Find where the given text appears and provide that cell's center as (X, Y) coordinate. 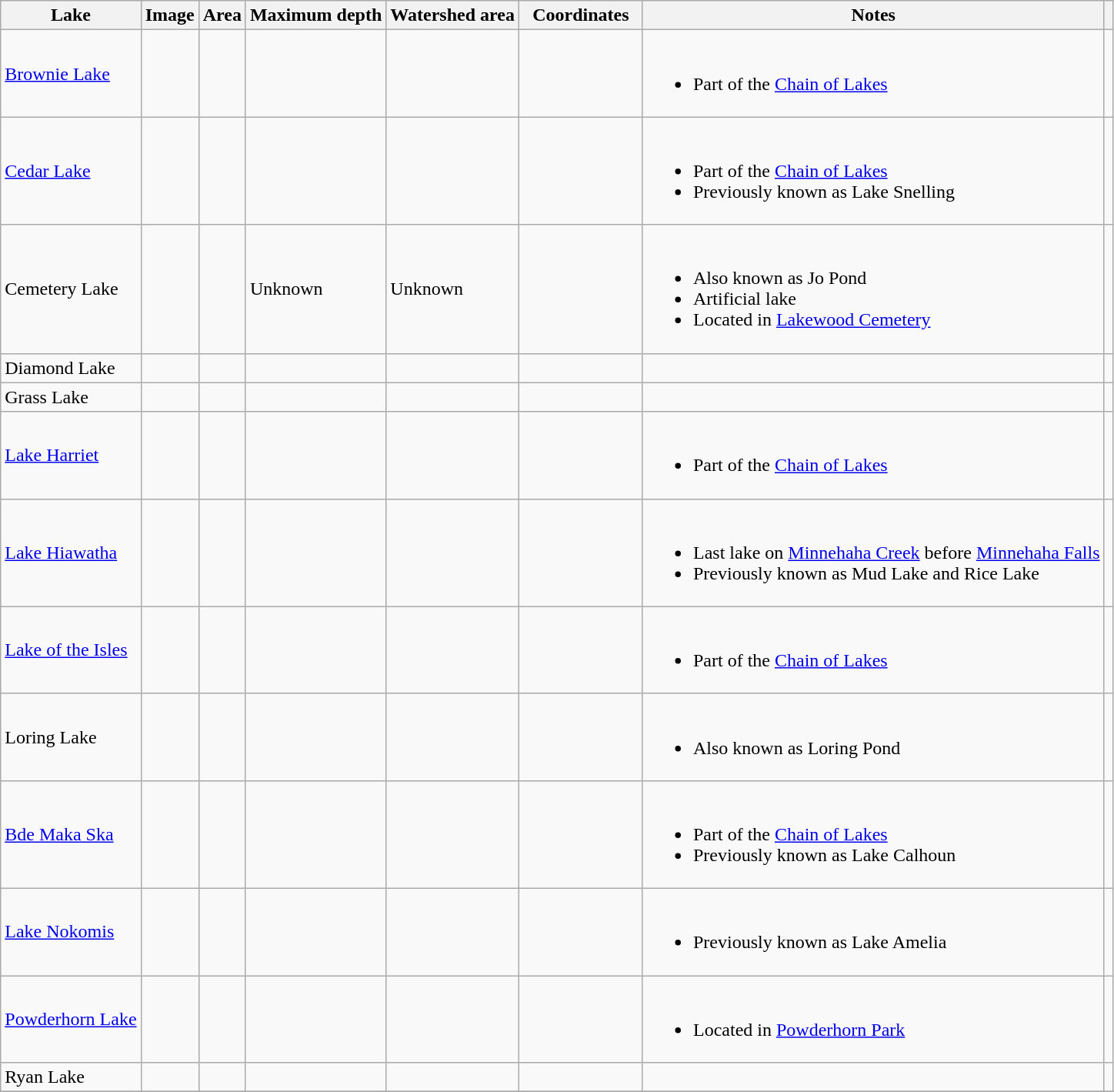
Lake Nokomis (71, 931)
Image (169, 15)
Notes (873, 15)
Coordinates (580, 15)
Lake (71, 15)
Lake Hiawatha (71, 553)
Powderhorn Lake (71, 1019)
Part of the Chain of LakesPreviously known as Lake Snelling (873, 171)
Also known as Loring Pond (873, 737)
Cedar Lake (71, 171)
Grass Lake (71, 397)
Watershed area (452, 15)
Area (222, 15)
Bde Maka Ska (71, 834)
Diamond Lake (71, 368)
Located in Powderhorn Park (873, 1019)
Loring Lake (71, 737)
Lake of the Isles (71, 650)
Previously known as Lake Amelia (873, 931)
Maximum depth (315, 15)
Brownie Lake (71, 74)
Part of the Chain of LakesPreviously known as Lake Calhoun (873, 834)
Cemetery Lake (71, 289)
Last lake on Minnehaha Creek before Minnehaha FallsPreviously known as Mud Lake and Rice Lake (873, 553)
Lake Harriet (71, 456)
Also known as Jo PondArtificial lakeLocated in Lakewood Cemetery (873, 289)
Ryan Lake (71, 1077)
